Capture the cell that displays the provided text and extract its [x, y] central coordinate. 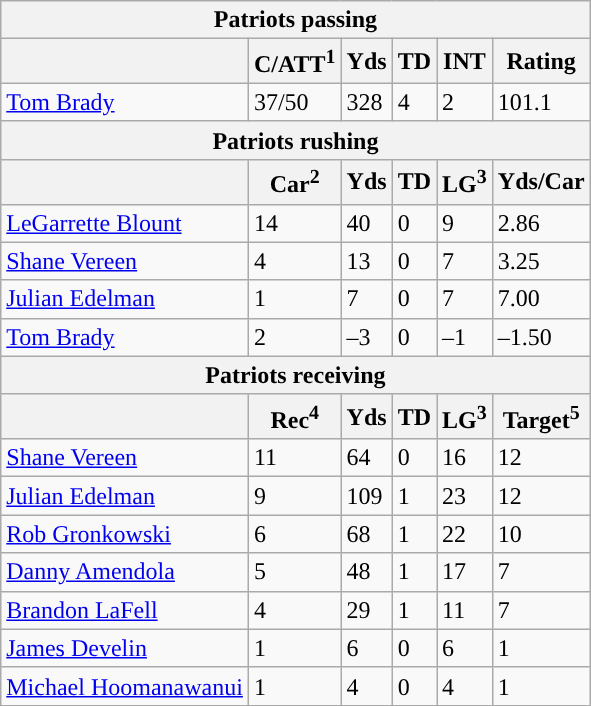
10 [541, 534]
29 [366, 610]
Yds/Car [541, 182]
C/ATT1 [294, 62]
48 [366, 572]
Rob Gronkowski [125, 534]
109 [366, 496]
Brandon LaFell [125, 610]
16 [465, 458]
40 [366, 223]
328 [366, 102]
23 [465, 496]
Target5 [541, 416]
14 [294, 223]
22 [465, 534]
5 [294, 572]
13 [366, 261]
2.86 [541, 223]
Patriots receiving [296, 375]
–3 [366, 337]
Patriots passing [296, 20]
Patriots rushing [296, 140]
64 [366, 458]
Rating [541, 62]
–1.50 [541, 337]
37/50 [294, 102]
7.00 [541, 299]
James Develin [125, 648]
68 [366, 534]
Michael Hoomanawanui [125, 686]
101.1 [541, 102]
17 [465, 572]
LeGarrette Blount [125, 223]
3.25 [541, 261]
Danny Amendola [125, 572]
INT [465, 62]
Rec4 [294, 416]
Car2 [294, 182]
–1 [465, 337]
